Return (x, y) of the center of cell containing provided text 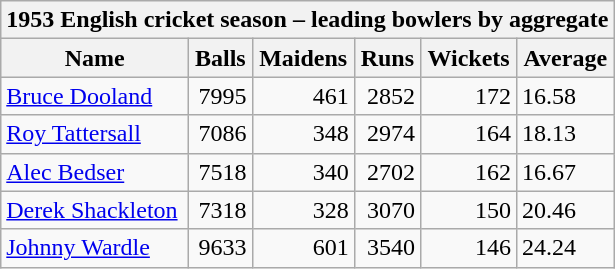
Wickets (469, 58)
Johnny Wardle (95, 248)
9633 (221, 248)
Maidens (303, 58)
1953 English cricket season – leading bowlers by aggregate (308, 20)
7995 (221, 96)
162 (469, 172)
328 (303, 210)
16.58 (566, 96)
Alec Bedser (95, 172)
461 (303, 96)
7518 (221, 172)
348 (303, 134)
Balls (221, 58)
18.13 (566, 134)
146 (469, 248)
2702 (387, 172)
Bruce Dooland (95, 96)
2974 (387, 134)
16.67 (566, 172)
20.46 (566, 210)
3070 (387, 210)
Derek Shackleton (95, 210)
24.24 (566, 248)
Runs (387, 58)
164 (469, 134)
Name (95, 58)
Roy Tattersall (95, 134)
2852 (387, 96)
601 (303, 248)
150 (469, 210)
340 (303, 172)
172 (469, 96)
3540 (387, 248)
Average (566, 58)
7318 (221, 210)
7086 (221, 134)
